Search for the cell housing the specified text and yield its (x, y) center coordinate. 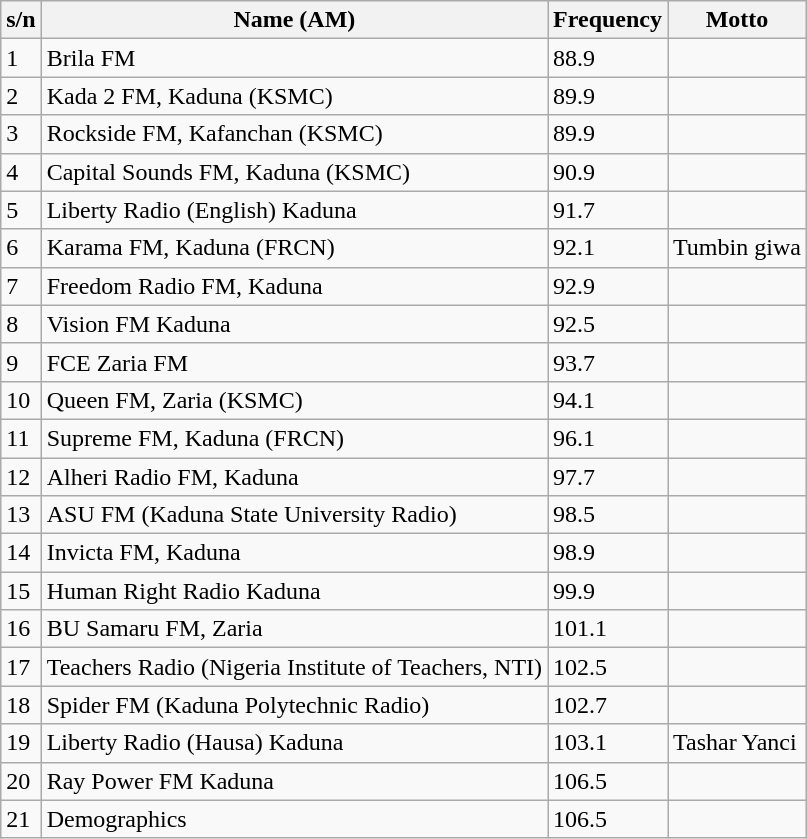
2 (21, 96)
6 (21, 248)
91.7 (608, 210)
Liberty Radio (English) Kaduna (294, 210)
16 (21, 629)
21 (21, 819)
101.1 (608, 629)
102.5 (608, 667)
93.7 (608, 362)
Alheri Radio FM, Kaduna (294, 477)
90.9 (608, 172)
Human Right Radio Kaduna (294, 591)
Motto (738, 20)
12 (21, 477)
Vision FM Kaduna (294, 324)
3 (21, 134)
92.5 (608, 324)
15 (21, 591)
Name (AM) (294, 20)
11 (21, 438)
102.7 (608, 705)
18 (21, 705)
99.9 (608, 591)
7 (21, 286)
Ray Power FM Kaduna (294, 781)
14 (21, 553)
10 (21, 400)
Invicta FM, Kaduna (294, 553)
Karama FM, Kaduna (FRCN) (294, 248)
97.7 (608, 477)
88.9 (608, 58)
ASU FM (Kaduna State University Radio) (294, 515)
Tashar Yanci (738, 743)
BU Samaru FM, Zaria (294, 629)
Tumbin giwa (738, 248)
Freedom Radio FM, Kaduna (294, 286)
98.9 (608, 553)
92.9 (608, 286)
103.1 (608, 743)
s/n (21, 20)
Liberty Radio (Hausa) Kaduna (294, 743)
FCE Zaria FM (294, 362)
13 (21, 515)
9 (21, 362)
Spider FM (Kaduna Polytechnic Radio) (294, 705)
20 (21, 781)
8 (21, 324)
Supreme FM, Kaduna (FRCN) (294, 438)
4 (21, 172)
Demographics (294, 819)
96.1 (608, 438)
98.5 (608, 515)
Teachers Radio (Nigeria Institute of Teachers, NTI) (294, 667)
Brila FM (294, 58)
1 (21, 58)
94.1 (608, 400)
Frequency (608, 20)
19 (21, 743)
Kada 2 FM, Kaduna (KSMC) (294, 96)
92.1 (608, 248)
17 (21, 667)
Capital Sounds FM, Kaduna (KSMC) (294, 172)
Rockside FM, Kafanchan (KSMC) (294, 134)
Queen FM, Zaria (KSMC) (294, 400)
5 (21, 210)
